Extract the (x, y) coordinate from the center of the cell holding the provided text.  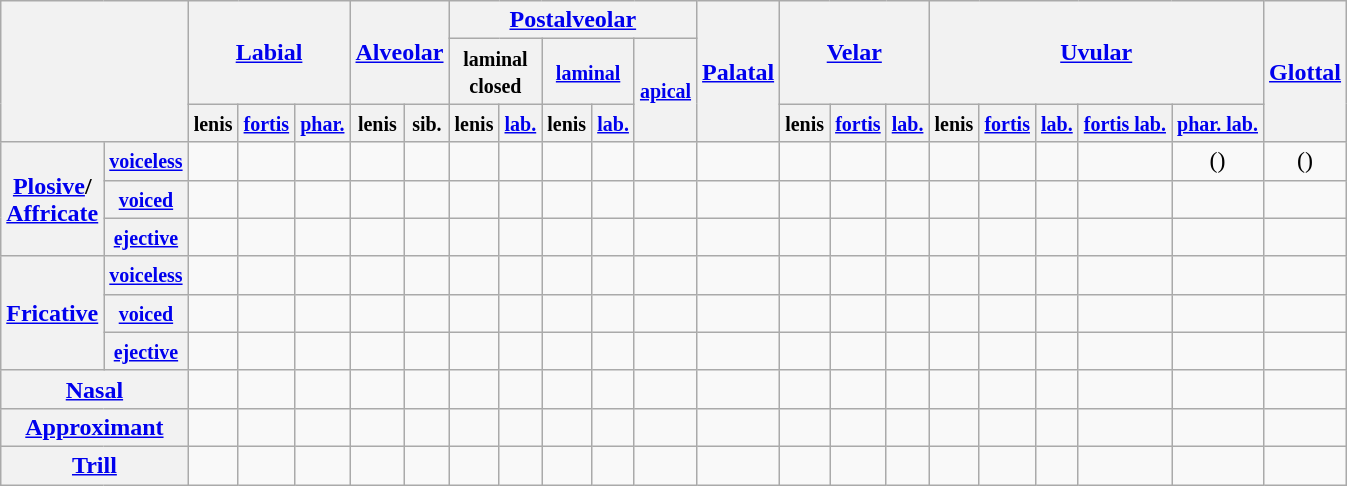
Glottal (1306, 72)
fortis lab. (1124, 123)
apical (665, 90)
laminal (588, 72)
Uvular (1096, 52)
Trill (94, 465)
Fricative (52, 313)
Plosive/Affricate (52, 199)
Palatal (738, 72)
phar. (322, 123)
Alveolar (400, 52)
sib. (427, 123)
Velar (854, 52)
laminalclosed (496, 72)
Postalveolar (573, 20)
Labial (269, 52)
Approximant (94, 427)
phar. lab. (1218, 123)
Nasal (94, 389)
